Return the [x, y] coordinate for the center point of the cell that contains the specified text.  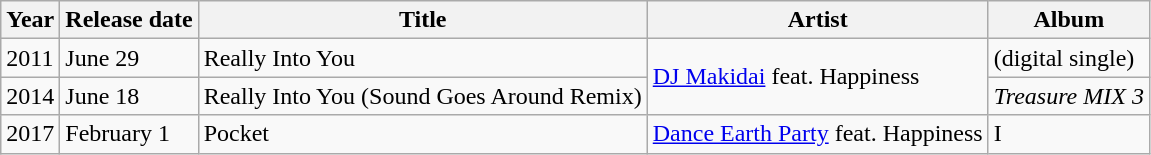
Title [422, 20]
Pocket [422, 134]
June 29 [129, 58]
2014 [30, 96]
Really Into You (Sound Goes Around Remix) [422, 96]
Artist [818, 20]
Dance Earth Party feat. Happiness [818, 134]
June 18 [129, 96]
DJ Makidai feat. Happiness [818, 77]
2011 [30, 58]
2017 [30, 134]
February 1 [129, 134]
Year [30, 20]
I [1068, 134]
Album [1068, 20]
Release date [129, 20]
Really Into You [422, 58]
Treasure MIX 3 [1068, 96]
(digital single) [1068, 58]
